Determine the (x, y) coordinate at the center of the cell enclosing the given text.  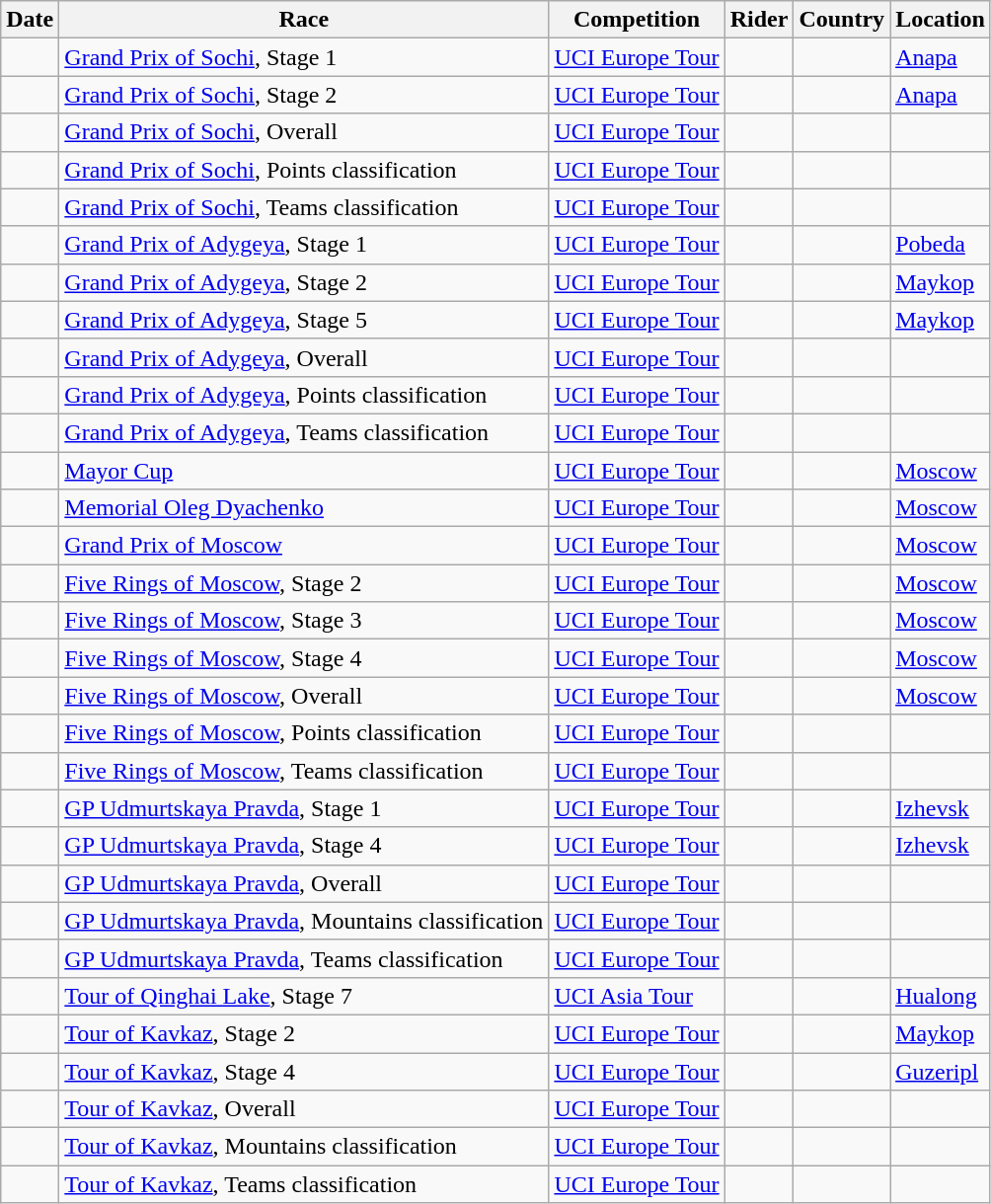
Grand Prix of Sochi, Stage 2 (304, 95)
GP Udmurtskaya Pravda, Stage 4 (304, 846)
UCI Asia Tour (637, 996)
Tour of Qinghai Lake, Stage 7 (304, 996)
Grand Prix of Sochi, Stage 1 (304, 57)
GP Udmurtskaya Pravda, Teams classification (304, 958)
GP Udmurtskaya Pravda, Stage 1 (304, 808)
Grand Prix of Adygeya, Teams classification (304, 432)
Tour of Kavkaz, Stage 2 (304, 1033)
Grand Prix of Adygeya, Stage 5 (304, 320)
Guzeripl (941, 1071)
Grand Prix of Adygeya, Overall (304, 357)
Competition (637, 20)
Tour of Kavkaz, Teams classification (304, 1184)
Five Rings of Moscow, Overall (304, 696)
Country (842, 20)
Five Rings of Moscow, Teams classification (304, 771)
Tour of Kavkaz, Overall (304, 1109)
Hualong (941, 996)
Race (304, 20)
Tour of Kavkaz, Mountains classification (304, 1147)
Grand Prix of Adygeya, Stage 2 (304, 282)
Grand Prix of Moscow (304, 546)
GP Udmurtskaya Pravda, Overall (304, 883)
Pobeda (941, 245)
Grand Prix of Adygeya, Points classification (304, 395)
Five Rings of Moscow, Stage 4 (304, 658)
Memorial Oleg Dyachenko (304, 508)
Grand Prix of Sochi, Points classification (304, 170)
Grand Prix of Adygeya, Stage 1 (304, 245)
Date (30, 20)
Mayor Cup (304, 471)
GP Udmurtskaya Pravda, Mountains classification (304, 921)
Tour of Kavkaz, Stage 4 (304, 1071)
Five Rings of Moscow, Stage 2 (304, 583)
Grand Prix of Sochi, Teams classification (304, 207)
Location (941, 20)
Grand Prix of Sochi, Overall (304, 132)
Five Rings of Moscow, Stage 3 (304, 621)
Rider (759, 20)
Five Rings of Moscow, Points classification (304, 733)
